Pinpoint the cell where the given text exists, returning its [x, y] midpoint coordinate. 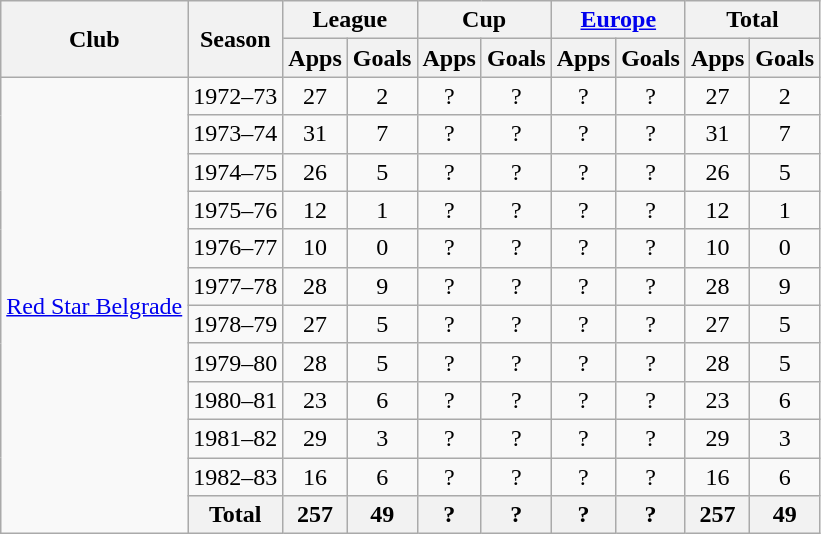
1975–76 [236, 210]
Red Star Belgrade [94, 306]
1973–74 [236, 134]
1979–80 [236, 362]
1982–83 [236, 477]
1981–82 [236, 438]
1978–79 [236, 324]
League [350, 20]
Europe [618, 20]
1980–81 [236, 400]
1974–75 [236, 172]
Cup [484, 20]
1976–77 [236, 248]
Club [94, 39]
1977–78 [236, 286]
1972–73 [236, 96]
Season [236, 39]
